Detect which cell encompasses the target text, then output its (X, Y) center coordinate. 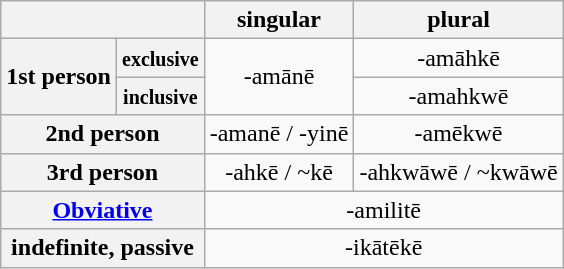
-ahkē / ~kē (279, 172)
3rd person (102, 172)
inclusive (160, 96)
-amēkwē (458, 134)
-amāhkē (458, 58)
-ahkwāwē / ~kwāwē (458, 172)
-amilitē (384, 210)
1st person (59, 77)
Obviative (102, 210)
singular (279, 20)
plural (458, 20)
-amānē (279, 77)
-amanē / -yinē (279, 134)
indefinite, passive (102, 248)
-amahkwē (458, 96)
-ikātēkē (384, 248)
exclusive (160, 58)
2nd person (102, 134)
